Pinpoint the cell where the given text exists, returning its [x, y] midpoint coordinate. 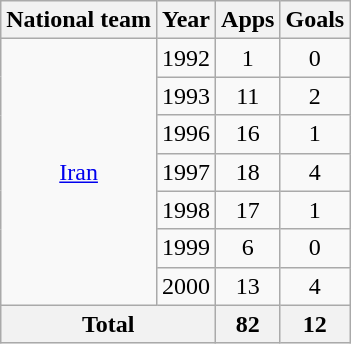
18 [248, 172]
16 [248, 134]
Year [186, 20]
Goals [315, 20]
17 [248, 210]
National team [79, 20]
13 [248, 286]
12 [315, 324]
1993 [186, 96]
82 [248, 324]
Total [108, 324]
1997 [186, 172]
Iran [79, 172]
1996 [186, 134]
2 [315, 96]
11 [248, 96]
Apps [248, 20]
6 [248, 248]
1992 [186, 58]
2000 [186, 286]
1999 [186, 248]
1998 [186, 210]
